Detect which cell encompasses the target text, then output its [x, y] center coordinate. 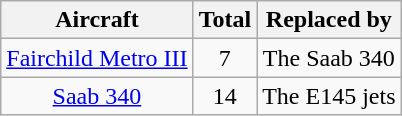
Aircraft [97, 20]
Replaced by [329, 20]
7 [225, 58]
Saab 340 [97, 96]
Total [225, 20]
The Saab 340 [329, 58]
Fairchild Metro III [97, 58]
The E145 jets [329, 96]
14 [225, 96]
